Extract the [x, y] coordinate from the center of the cell holding the provided text.  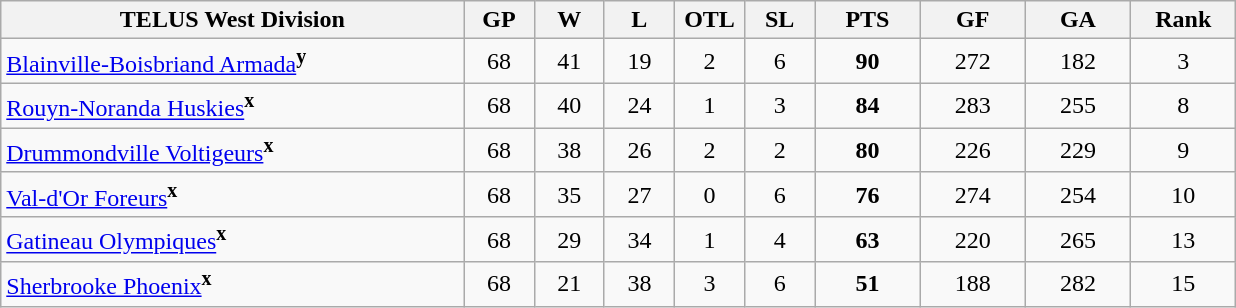
19 [639, 62]
Val-d'Or Foreursx [232, 194]
265 [1078, 240]
13 [1184, 240]
229 [1078, 150]
283 [972, 106]
51 [868, 284]
Sherbrooke Phoenixx [232, 284]
9 [1184, 150]
15 [1184, 284]
0 [709, 194]
10 [1184, 194]
27 [639, 194]
272 [972, 62]
35 [569, 194]
24 [639, 106]
GA [1078, 20]
80 [868, 150]
41 [569, 62]
4 [780, 240]
282 [1078, 284]
29 [569, 240]
21 [569, 284]
274 [972, 194]
226 [972, 150]
Rank [1184, 20]
188 [972, 284]
W [569, 20]
76 [868, 194]
34 [639, 240]
Rouyn-Noranda Huskiesx [232, 106]
254 [1078, 194]
255 [1078, 106]
182 [1078, 62]
26 [639, 150]
220 [972, 240]
SL [780, 20]
Gatineau Olympiquesx [232, 240]
63 [868, 240]
Blainville-Boisbriand Armaday [232, 62]
L [639, 20]
Drummondville Voltigeursx [232, 150]
OTL [709, 20]
40 [569, 106]
GP [499, 20]
90 [868, 62]
PTS [868, 20]
84 [868, 106]
8 [1184, 106]
TELUS West Division [232, 20]
GF [972, 20]
